Capture the cell that displays the provided text and extract its [X, Y] central coordinate. 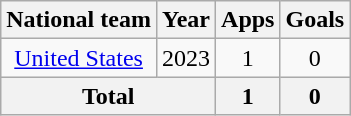
Year [186, 20]
Total [108, 96]
United States [79, 58]
2023 [186, 58]
Goals [315, 20]
Apps [248, 20]
National team [79, 20]
